For the text-containing cell, return its midpoint in (x, y) coordinate format. 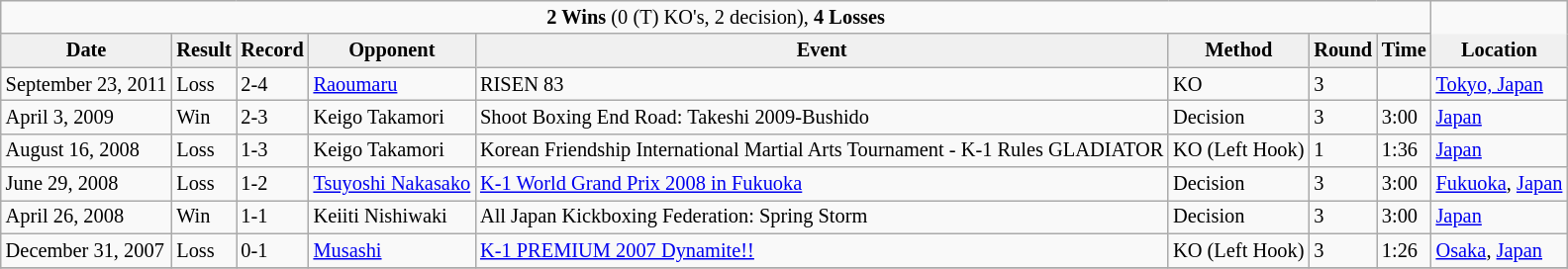
K-1 PREMIUM 2007 Dynamite!! (822, 250)
KO (1238, 84)
Osaka, Japan (1500, 250)
August 16, 2008 (87, 150)
Event (822, 50)
1:36 (1404, 150)
RISEN 83 (822, 84)
Fukuoka, Japan (1500, 184)
Shoot Boxing End Road: Takeshi 2009-Bushido (822, 118)
September 23, 2011 (87, 84)
2 Wins (0 (T) KO's, 2 decision), 4 Losses (717, 18)
1-1 (273, 218)
Raoumaru (392, 84)
April 3, 2009 (87, 118)
Time (1404, 50)
Record (273, 50)
Opponent (392, 50)
Tsuyoshi Nakasako (392, 184)
Korean Friendship International Martial Arts Tournament - K-1 Rules GLADIATOR (822, 150)
1:26 (1404, 250)
1 (1342, 150)
1-3 (273, 150)
Musashi (392, 250)
April 26, 2008 (87, 218)
1-2 (273, 184)
Keiiti Nishiwaki (392, 218)
K-1 World Grand Prix 2008 in Fukuoka (822, 184)
All Japan Kickboxing Federation: Spring Storm (822, 218)
Location (1500, 50)
2-4 (273, 84)
Date (87, 50)
Method (1238, 50)
June 29, 2008 (87, 184)
December 31, 2007 (87, 250)
0-1 (273, 250)
Round (1342, 50)
Tokyo, Japan (1500, 84)
2-3 (273, 118)
Result (204, 50)
